Return the [X, Y] coordinate for the center point of the cell that contains the specified text.  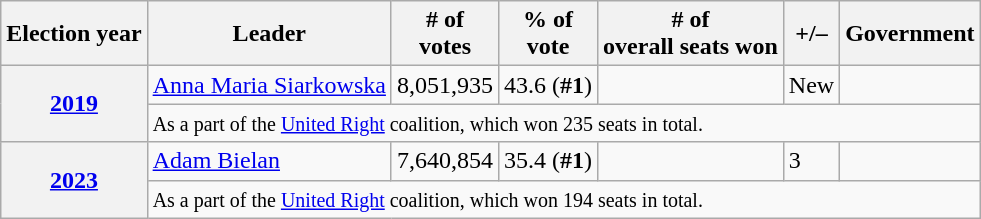
35.4 (#1) [548, 161]
% ofvote [548, 34]
+/– [811, 34]
Leader [269, 34]
2019 [74, 104]
3 [811, 161]
Government [910, 34]
# ofoverall seats won [691, 34]
Adam Bielan [269, 161]
Anna Maria Siarkowska [269, 85]
7,640,854 [444, 161]
43.6 (#1) [548, 85]
2023 [74, 180]
As a part of the United Right coalition, which won 194 seats in total. [564, 199]
8,051,935 [444, 85]
New [811, 85]
Election year [74, 34]
As a part of the United Right coalition, which won 235 seats in total. [564, 123]
# ofvotes [444, 34]
